Return [x, y] of the center of cell containing provided text 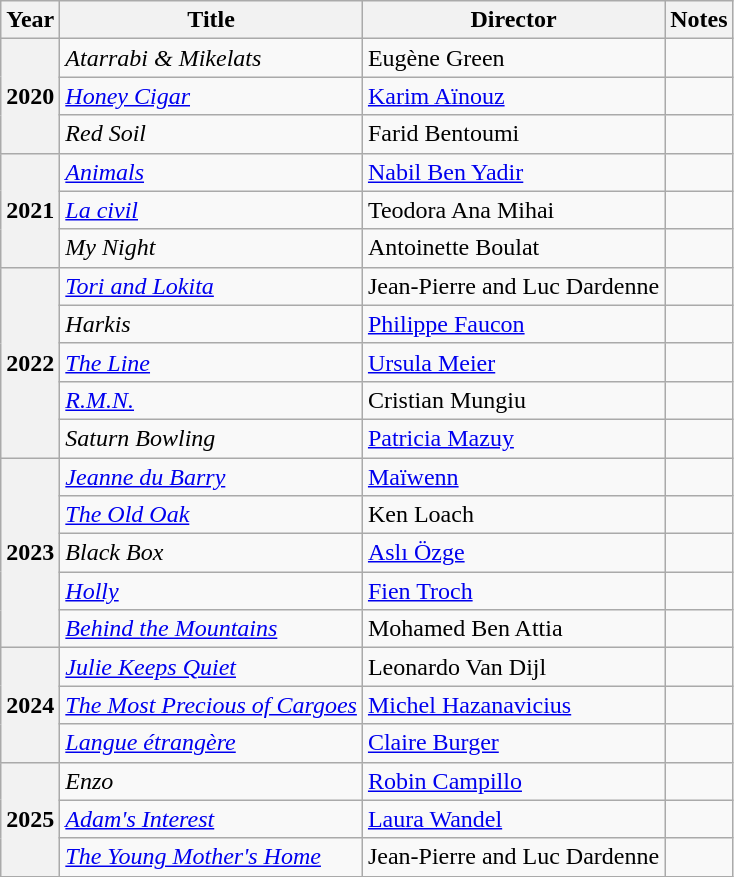
Michel Hazanavicius [513, 705]
Fien Troch [513, 591]
La civil [212, 210]
Philippe Faucon [513, 324]
The Line [212, 362]
Maïwenn [513, 477]
Honey Cigar [212, 96]
R.M.N. [212, 400]
Leonardo Van Dijl [513, 667]
Notes [699, 20]
My Night [212, 248]
Atarrabi & Mikelats [212, 58]
Claire Burger [513, 743]
2022 [30, 362]
The Young Mother's Home [212, 857]
Teodora Ana Mihai [513, 210]
Black Box [212, 553]
Animals [212, 172]
Patricia Mazuy [513, 438]
Year [30, 20]
Eugène Green [513, 58]
Jeanne du Barry [212, 477]
Red Soil [212, 134]
Aslı Özge [513, 553]
Holly [212, 591]
Enzo [212, 781]
Laura Wandel [513, 819]
Title [212, 20]
Cristian Mungiu [513, 400]
2024 [30, 705]
Adam's Interest [212, 819]
Ken Loach [513, 515]
Farid Bentoumi [513, 134]
Harkis [212, 324]
Nabil Ben Yadir [513, 172]
2025 [30, 819]
Saturn Bowling [212, 438]
Behind the Mountains [212, 629]
2020 [30, 96]
Director [513, 20]
2021 [30, 210]
Langue étrangère [212, 743]
Julie Keeps Quiet [212, 667]
Ursula Meier [513, 362]
Karim Aïnouz [513, 96]
Tori and Lokita [212, 286]
Antoinette Boulat [513, 248]
2023 [30, 553]
Mohamed Ben Attia [513, 629]
The Most Precious of Cargoes [212, 705]
The Old Oak [212, 515]
Robin Campillo [513, 781]
